Extract the (X, Y) coordinate from the center of the cell holding the provided text.  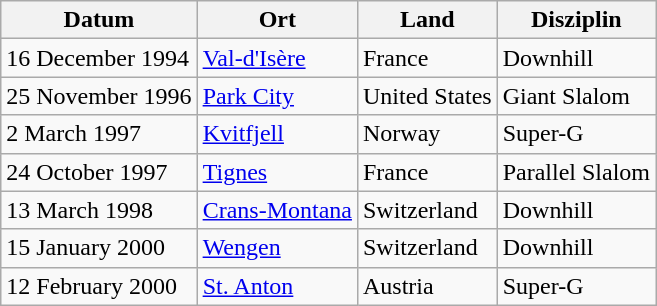
Kvitfjell (277, 134)
15 January 2000 (99, 248)
12 February 2000 (99, 286)
Datum (99, 20)
25 November 1996 (99, 96)
United States (427, 96)
Giant Slalom (576, 96)
Val-d'Isère (277, 58)
24 October 1997 (99, 172)
Austria (427, 286)
Park City (277, 96)
Crans-Montana (277, 210)
Disziplin (576, 20)
St. Anton (277, 286)
Wengen (277, 248)
Norway (427, 134)
13 March 1998 (99, 210)
Land (427, 20)
16 December 1994 (99, 58)
Parallel Slalom (576, 172)
Tignes (277, 172)
Ort (277, 20)
2 March 1997 (99, 134)
